Return (x, y) of the center of cell containing provided text 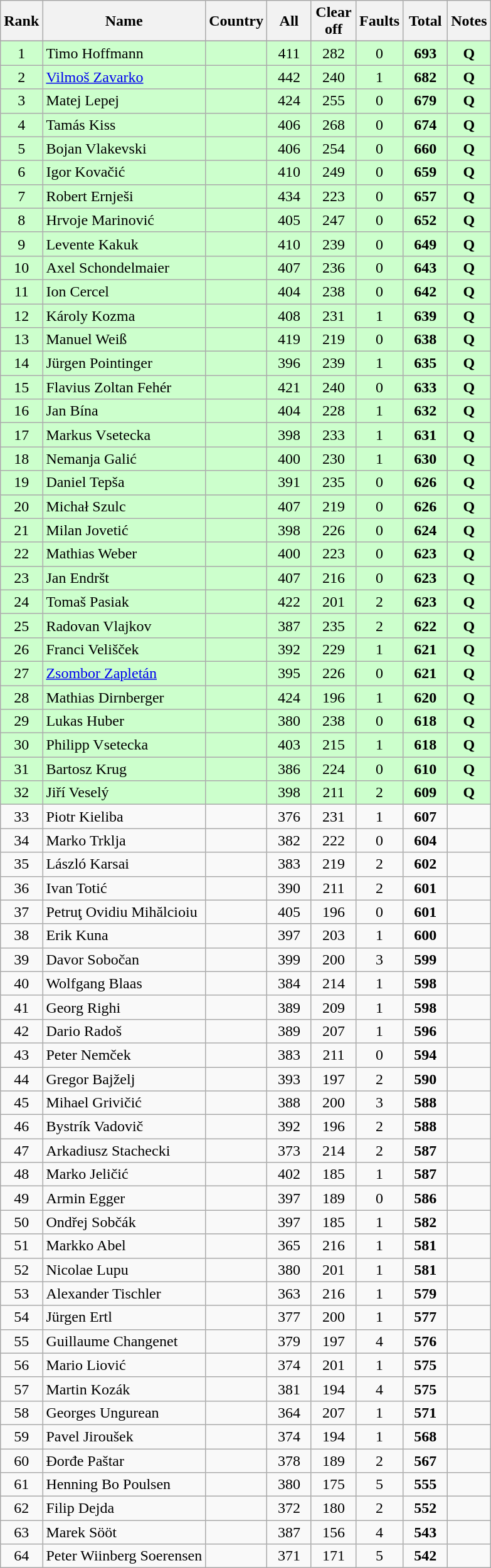
39 (21, 959)
Georg Righi (124, 1007)
Rank (21, 21)
633 (425, 387)
599 (425, 959)
Georges Ungurean (124, 1413)
215 (334, 745)
Notes (469, 21)
Mathias Dirnberger (124, 698)
46 (21, 1127)
27 (21, 673)
372 (288, 1508)
255 (334, 101)
Vilmoš Zavarko (124, 77)
411 (288, 53)
399 (288, 959)
364 (288, 1413)
Axel Schondelmaier (124, 268)
542 (425, 1556)
57 (21, 1389)
Jürgen Ertl (124, 1317)
203 (334, 936)
30 (21, 745)
422 (288, 602)
Mario Liović (124, 1365)
571 (425, 1413)
50 (21, 1222)
Davor Sobočan (124, 959)
Dario Radoš (124, 1031)
395 (288, 673)
679 (425, 101)
579 (425, 1294)
15 (21, 387)
365 (288, 1246)
660 (425, 149)
Jiří Veselý (124, 793)
43 (21, 1055)
228 (334, 411)
64 (21, 1556)
Levente Kakuk (124, 244)
682 (425, 77)
Milan Jovetić (124, 530)
Tamás Kiss (124, 125)
396 (288, 363)
Philipp Vsetecka (124, 745)
Zsombor Zapletán (124, 673)
249 (334, 172)
54 (21, 1317)
Mathias Weber (124, 554)
Clear off (334, 21)
384 (288, 983)
230 (334, 459)
51 (21, 1246)
381 (288, 1389)
630 (425, 459)
363 (288, 1294)
Gregor Bajželj (124, 1079)
568 (425, 1436)
Jürgen Pointinger (124, 363)
László Karsai (124, 864)
24 (21, 602)
Peter Wiinberg Soerensen (124, 1556)
247 (334, 220)
9 (21, 244)
55 (21, 1341)
Markus Vsetecka (124, 435)
638 (425, 340)
604 (425, 840)
11 (21, 291)
567 (425, 1461)
6 (21, 172)
180 (334, 1508)
642 (425, 291)
19 (21, 483)
53 (21, 1294)
620 (425, 698)
Alexander Tischler (124, 1294)
555 (425, 1485)
28 (21, 698)
408 (288, 315)
Franci Velišček (124, 649)
586 (425, 1198)
13 (21, 340)
Timo Hoffmann (124, 53)
402 (288, 1174)
12 (21, 315)
382 (288, 840)
Hrvoje Marinović (124, 220)
29 (21, 721)
659 (425, 172)
48 (21, 1174)
Henning Bo Poulsen (124, 1485)
631 (425, 435)
657 (425, 196)
622 (425, 625)
590 (425, 1079)
602 (425, 864)
652 (425, 220)
391 (288, 483)
14 (21, 363)
44 (21, 1079)
62 (21, 1508)
379 (288, 1341)
175 (334, 1485)
156 (334, 1532)
35 (21, 864)
40 (21, 983)
49 (21, 1198)
393 (288, 1079)
22 (21, 554)
543 (425, 1532)
209 (334, 1007)
577 (425, 1317)
378 (288, 1461)
Martin Kozák (124, 1389)
236 (334, 268)
607 (425, 817)
Marko Jeličić (124, 1174)
45 (21, 1103)
233 (334, 435)
Bartosz Krug (124, 769)
Đorđe Paštar (124, 1461)
Name (124, 21)
254 (334, 149)
Jan Endršt (124, 578)
Matej Lepej (124, 101)
Bojan Vlakevski (124, 149)
36 (21, 888)
Lukas Huber (124, 721)
388 (288, 1103)
Marko Trklja (124, 840)
16 (21, 411)
Pavel Jiroušek (124, 1436)
10 (21, 268)
639 (425, 315)
8 (21, 220)
582 (425, 1222)
377 (288, 1317)
Ion Cercel (124, 291)
60 (21, 1461)
Ivan Totić (124, 888)
635 (425, 363)
373 (288, 1151)
403 (288, 745)
419 (288, 340)
34 (21, 840)
Nemanja Galić (124, 459)
376 (288, 817)
Petruţ Ovidiu Mihălcioiu (124, 912)
Faults (380, 21)
31 (21, 769)
Jan Bína (124, 411)
37 (21, 912)
Mihael Grivičić (124, 1103)
609 (425, 793)
Ondřej Sobčák (124, 1222)
390 (288, 888)
Károly Kozma (124, 315)
33 (21, 817)
421 (288, 387)
552 (425, 1508)
Radovan Vlajkov (124, 625)
643 (425, 268)
Marek Sööt (124, 1532)
Erik Kuna (124, 936)
47 (21, 1151)
222 (334, 840)
Markko Abel (124, 1246)
386 (288, 769)
Filip Dejda (124, 1508)
624 (425, 530)
58 (21, 1413)
610 (425, 769)
7 (21, 196)
229 (334, 649)
All (288, 21)
Wolfgang Blaas (124, 983)
Michał Szulc (124, 506)
Manuel Weiß (124, 340)
63 (21, 1532)
17 (21, 435)
Total (425, 21)
42 (21, 1031)
576 (425, 1341)
596 (425, 1031)
38 (21, 936)
600 (425, 936)
632 (425, 411)
Peter Nemček (124, 1055)
Nicolae Lupu (124, 1270)
Guillaume Changenet (124, 1341)
41 (21, 1007)
674 (425, 125)
224 (334, 769)
371 (288, 1556)
268 (334, 125)
594 (425, 1055)
Piotr Kieliba (124, 817)
56 (21, 1365)
Armin Egger (124, 1198)
61 (21, 1485)
Bystrík Vadovič (124, 1127)
26 (21, 649)
25 (21, 625)
Arkadiusz Stachecki (124, 1151)
434 (288, 196)
59 (21, 1436)
20 (21, 506)
52 (21, 1270)
693 (425, 53)
282 (334, 53)
442 (288, 77)
21 (21, 530)
171 (334, 1556)
Daniel Tepša (124, 483)
Igor Kovačić (124, 172)
18 (21, 459)
23 (21, 578)
Robert Ernješi (124, 196)
Country (236, 21)
Tomaš Pasiak (124, 602)
32 (21, 793)
649 (425, 244)
Flavius Zoltan Fehér (124, 387)
